Extract the [X, Y] coordinate from the center of the cell holding the provided text.  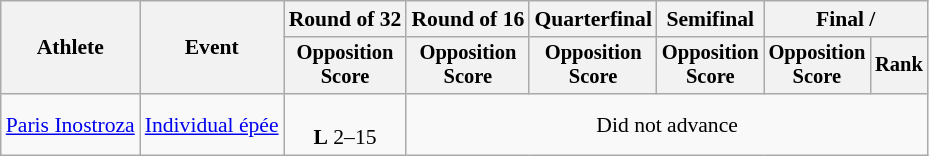
Event [212, 48]
Athlete [70, 48]
Final / [846, 19]
Did not advance [666, 124]
Round of 32 [346, 19]
L 2–15 [346, 124]
Quarterfinal [593, 19]
Paris Inostroza [70, 124]
Round of 16 [468, 19]
Semifinal [710, 19]
Rank [899, 66]
Individual épée [212, 124]
